For the text-containing cell, return its midpoint in (x, y) coordinate format. 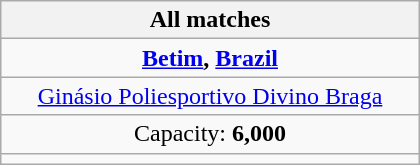
Ginásio Poliesportivo Divino Braga (210, 96)
Capacity: 6,000 (210, 134)
Betim, Brazil (210, 58)
All matches (210, 20)
